Capture the cell that displays the provided text and extract its [x, y] central coordinate. 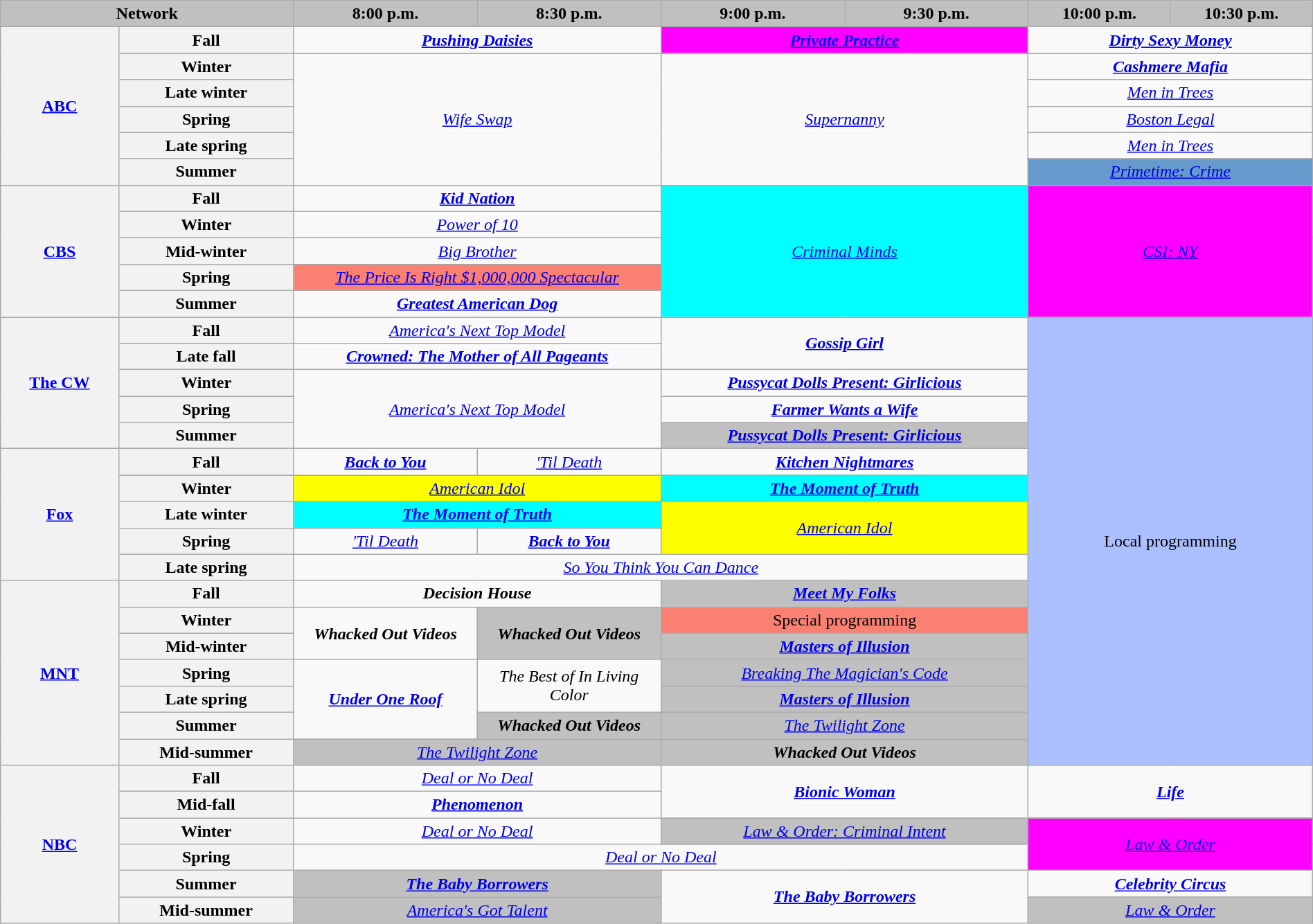
NBC [60, 844]
Kid Nation [477, 198]
8:00 p.m. [385, 14]
Meet My Folks [844, 594]
So You Think You Can Dance [661, 567]
Decision House [477, 594]
Criminal Minds [844, 251]
Wife Swap [477, 119]
Network [147, 14]
Private Practice [844, 40]
Power of 10 [477, 224]
10:00 p.m. [1100, 14]
America's Got Talent [477, 910]
The CW [60, 383]
Gossip Girl [844, 344]
ABC [60, 106]
9:00 p.m. [752, 14]
Cashmere Mafia [1170, 66]
8:30 p.m. [569, 14]
Life [1170, 792]
The Price Is Right $1,000,000 Spectacular [477, 277]
The Best of In Living Color [569, 686]
Dirty Sexy Money [1170, 40]
9:30 p.m. [936, 14]
Pushing Daisies [477, 40]
Under One Roof [385, 699]
Bionic Woman [844, 792]
CBS [60, 251]
Crowned: The Mother of All Pageants [477, 357]
Breaking The Magician's Code [844, 673]
Phenomenon [477, 805]
Fox [60, 515]
Supernanny [844, 119]
Big Brother [477, 251]
Mid-fall [206, 805]
Farmer Wants a Wife [844, 409]
Celebrity Circus [1170, 884]
Greatest American Dog [477, 303]
Special programming [844, 620]
Kitchen Nightmares [844, 462]
10:30 p.m. [1241, 14]
CSI: NY [1170, 251]
Late fall [206, 357]
Primetime: Crime [1170, 172]
MNT [60, 673]
Boston Legal [1170, 119]
Law & Order: Criminal Intent [844, 831]
Local programming [1170, 542]
